Locate the cell with the specified text and output its [x, y] center coordinate. 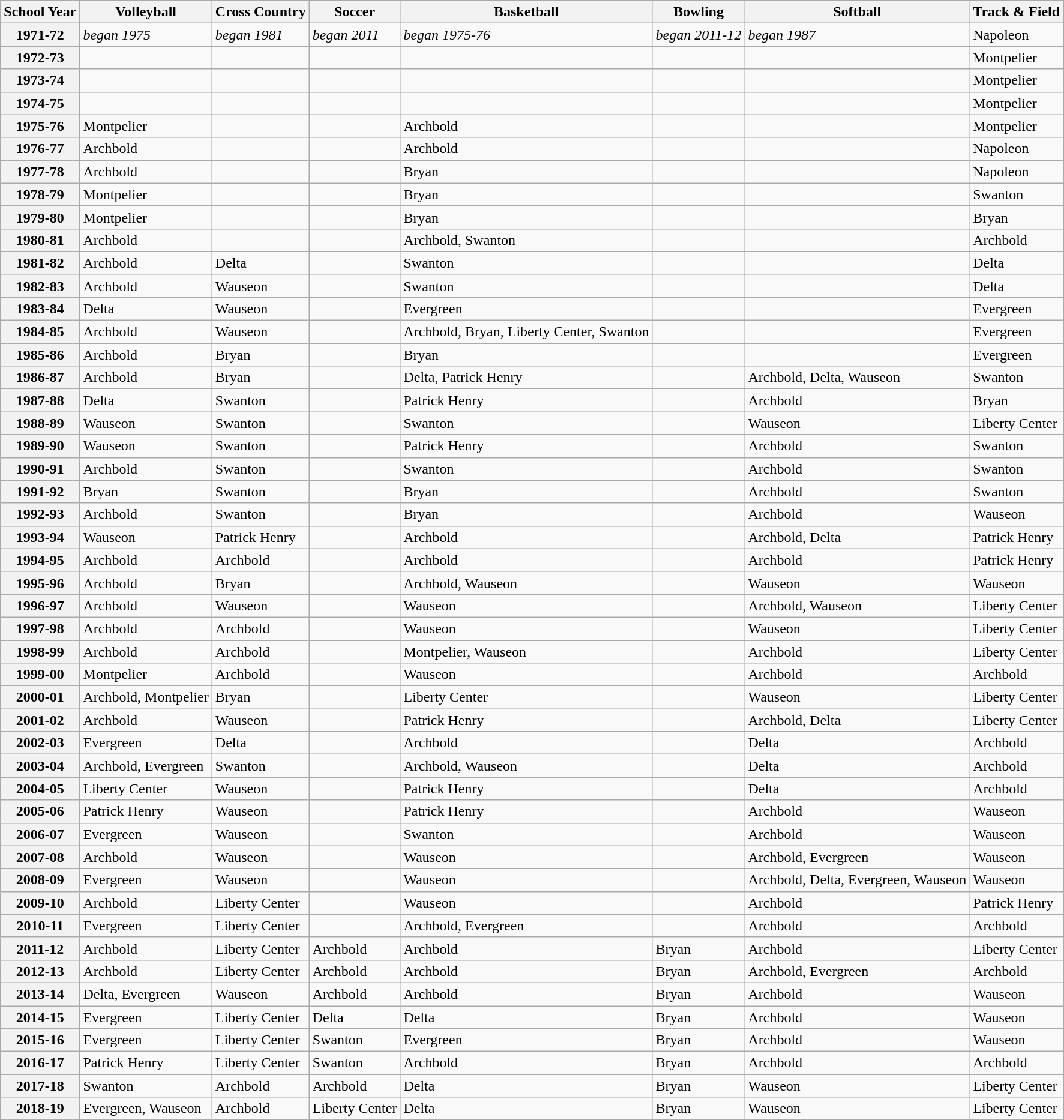
Basketball [526, 12]
Archbold, Swanton [526, 240]
2008-09 [40, 880]
1972-73 [40, 58]
1999-00 [40, 675]
1974-75 [40, 103]
Delta, Patrick Henry [526, 378]
1976-77 [40, 149]
1991-92 [40, 492]
2011-12 [40, 948]
2004-05 [40, 789]
2000-01 [40, 697]
Archbold, Delta, Evergreen, Wauseon [857, 880]
1995-96 [40, 583]
1977-78 [40, 172]
2017-18 [40, 1086]
1979-80 [40, 217]
1984-85 [40, 332]
began 2011 [355, 35]
Delta, Evergreen [146, 994]
2010-11 [40, 926]
2002-03 [40, 743]
1975-76 [40, 126]
1978-79 [40, 194]
2012-13 [40, 971]
began 1975-76 [526, 35]
Evergreen, Wauseon [146, 1109]
2001-02 [40, 720]
1994-95 [40, 560]
2016-17 [40, 1063]
1992-93 [40, 514]
2018-19 [40, 1109]
1990-91 [40, 469]
1973-74 [40, 80]
2003-04 [40, 766]
1987-88 [40, 400]
1982-83 [40, 286]
Volleyball [146, 12]
2006-07 [40, 834]
Archbold, Bryan, Liberty Center, Swanton [526, 332]
1980-81 [40, 240]
1993-94 [40, 537]
1985-86 [40, 355]
1986-87 [40, 378]
2014-15 [40, 1017]
1998-99 [40, 651]
2013-14 [40, 994]
1983-84 [40, 309]
2005-06 [40, 811]
1996-97 [40, 606]
Track & Field [1017, 12]
Archbold, Delta, Wauseon [857, 378]
1997-98 [40, 628]
1988-89 [40, 423]
Montpelier, Wauseon [526, 651]
1971-72 [40, 35]
School Year [40, 12]
2007-08 [40, 857]
1981-82 [40, 263]
Soccer [355, 12]
began 1975 [146, 35]
Cross Country [260, 12]
2009-10 [40, 903]
Archbold, Montpelier [146, 697]
began 1981 [260, 35]
began 1987 [857, 35]
Softball [857, 12]
2015-16 [40, 1040]
began 2011-12 [699, 35]
1989-90 [40, 446]
Bowling [699, 12]
